Determine the [X, Y] coordinate at the center of the cell enclosing the given text.  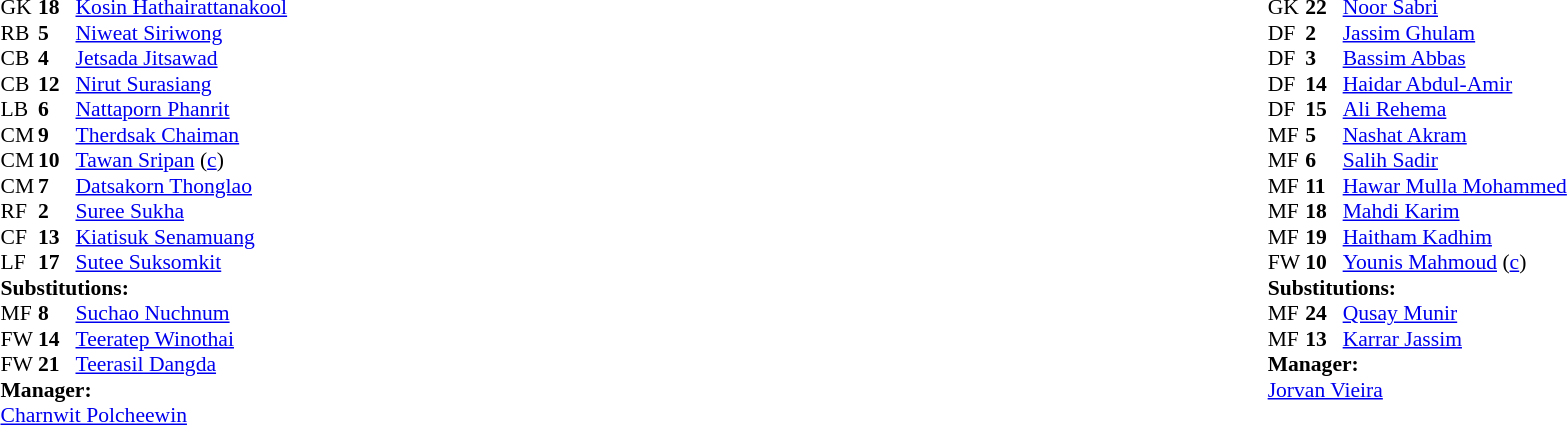
8 [57, 313]
Hawar Mulla Mohammed [1455, 186]
Nattaporn Phanrit [182, 109]
3 [1324, 59]
Salih Sadir [1455, 161]
4 [57, 59]
Sutee Suksomkit [182, 263]
Younis Mahmoud (c) [1455, 263]
RB [19, 33]
Kiatisuk Senamuang [182, 237]
Suchao Nuchnum [182, 313]
12 [57, 84]
Haitham Kadhim [1455, 237]
Jetsada Jitsawad [182, 59]
Therdsak Chaiman [182, 135]
11 [1324, 186]
18 [1324, 211]
RF [19, 211]
Haidar Abdul-Amir [1455, 84]
Suree Sukha [182, 211]
21 [57, 365]
Bassim Abbas [1455, 59]
Teeratep Winothai [182, 339]
Nirut Surasiang [182, 84]
15 [1324, 109]
Tawan Sripan (c) [182, 161]
LB [19, 109]
Ali Rehema [1455, 109]
Datsakorn Thonglao [182, 186]
24 [1324, 313]
CF [19, 237]
7 [57, 186]
Nashat Akram [1455, 135]
Mahdi Karim [1455, 211]
Jorvan Vieira [1418, 390]
Qusay Munir [1455, 313]
9 [57, 135]
Teerasil Dangda [182, 365]
19 [1324, 237]
Jassim Ghulam [1455, 33]
Niweat Siriwong [182, 33]
Karrar Jassim [1455, 339]
LF [19, 263]
17 [57, 263]
